Capture the cell that displays the provided text and extract its (X, Y) central coordinate. 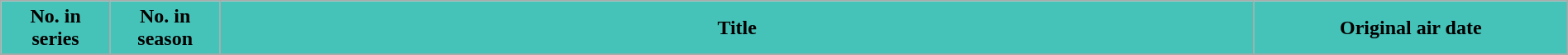
No. inseason (165, 28)
Title (737, 28)
Original air date (1411, 28)
No. inseries (56, 28)
